Detect which cell encompasses the target text, then output its [X, Y] center coordinate. 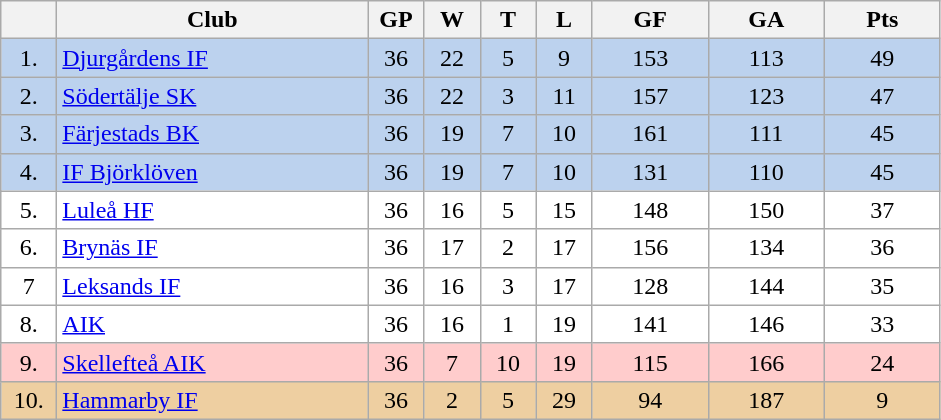
110 [766, 172]
T [508, 20]
146 [766, 324]
Brynäs IF [212, 248]
15 [564, 210]
144 [766, 286]
Luleå HF [212, 210]
187 [766, 400]
Färjestads BK [212, 134]
157 [650, 96]
GA [766, 20]
5. [29, 210]
AIK [212, 324]
9. [29, 362]
1 [508, 324]
153 [650, 58]
131 [650, 172]
Club [212, 20]
24 [882, 362]
3. [29, 134]
Skellefteå AIK [212, 362]
6. [29, 248]
113 [766, 58]
156 [650, 248]
L [564, 20]
141 [650, 324]
Djurgårdens IF [212, 58]
29 [564, 400]
4. [29, 172]
123 [766, 96]
Hammarby IF [212, 400]
37 [882, 210]
2. [29, 96]
148 [650, 210]
11 [564, 96]
Leksands IF [212, 286]
33 [882, 324]
10. [29, 400]
8. [29, 324]
GP [396, 20]
115 [650, 362]
94 [650, 400]
35 [882, 286]
Pts [882, 20]
GF [650, 20]
W [452, 20]
111 [766, 134]
Södertälje SK [212, 96]
128 [650, 286]
1. [29, 58]
47 [882, 96]
166 [766, 362]
161 [650, 134]
134 [766, 248]
49 [882, 58]
IF Björklöven [212, 172]
150 [766, 210]
